For the text-containing cell, return its midpoint in [X, Y] coordinate format. 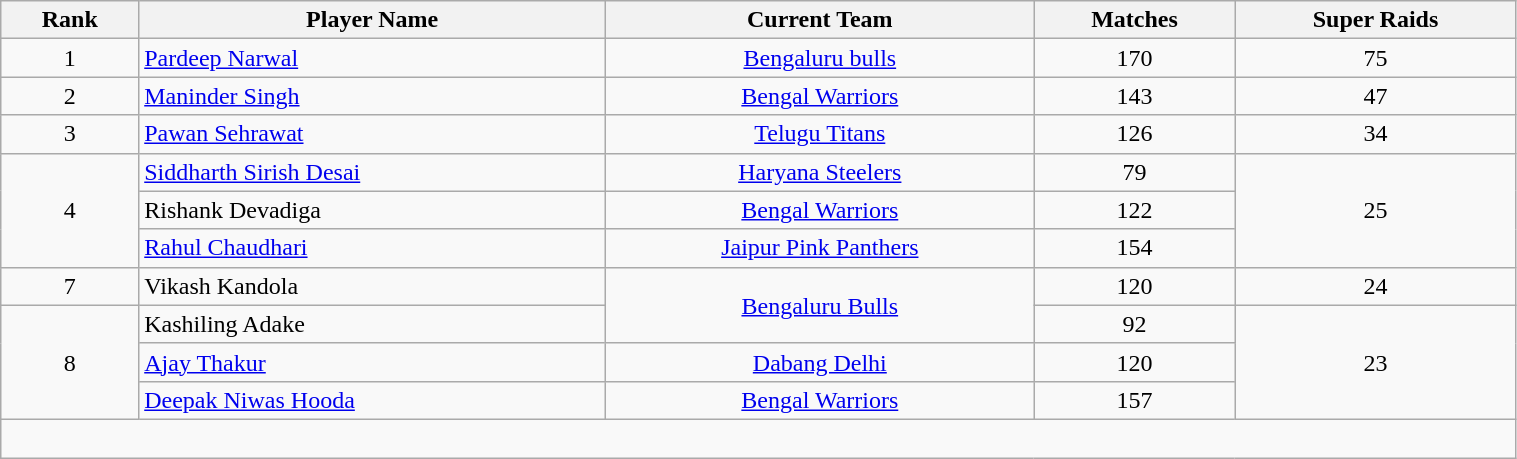
Maninder Singh [372, 96]
157 [1134, 400]
Rahul Chaudhari [372, 248]
Jaipur Pink Panthers [820, 248]
Matches [1134, 20]
Vikash Kandola [372, 286]
Pawan Sehrawat [372, 134]
Deepak Niwas Hooda [372, 400]
Player Name [372, 20]
Telugu Titans [820, 134]
75 [1376, 58]
3 [70, 134]
4 [70, 210]
Siddharth Sirish Desai [372, 172]
25 [1376, 210]
47 [1376, 96]
Dabang Delhi [820, 362]
92 [1134, 324]
Ajay Thakur [372, 362]
122 [1134, 210]
Bengaluru Bulls [820, 305]
24 [1376, 286]
Current Team [820, 20]
126 [1134, 134]
Super Raids [1376, 20]
170 [1134, 58]
79 [1134, 172]
1 [70, 58]
154 [1134, 248]
Kashiling Adake [372, 324]
8 [70, 362]
7 [70, 286]
Pardeep Narwal [372, 58]
143 [1134, 96]
Bengaluru bulls [820, 58]
Rank [70, 20]
34 [1376, 134]
23 [1376, 362]
2 [70, 96]
Haryana Steelers [820, 172]
Rishank Devadiga [372, 210]
